Pinpoint the cell where the given text exists, returning its (X, Y) midpoint coordinate. 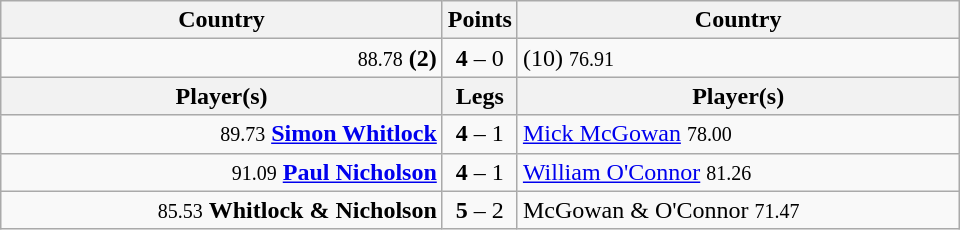
89.73 Simon Whitlock (222, 134)
88.78 (2) (222, 58)
(10) 76.91 (738, 58)
4 – 0 (480, 58)
5 – 2 (480, 210)
85.53 Whitlock & Nicholson (222, 210)
Legs (480, 96)
91.09 Paul Nicholson (222, 172)
McGowan & O'Connor 71.47 (738, 210)
William O'Connor 81.26 (738, 172)
Points (480, 20)
Mick McGowan 78.00 (738, 134)
